Identify which cell holds the provided text, then report its (x, y) central coordinate. 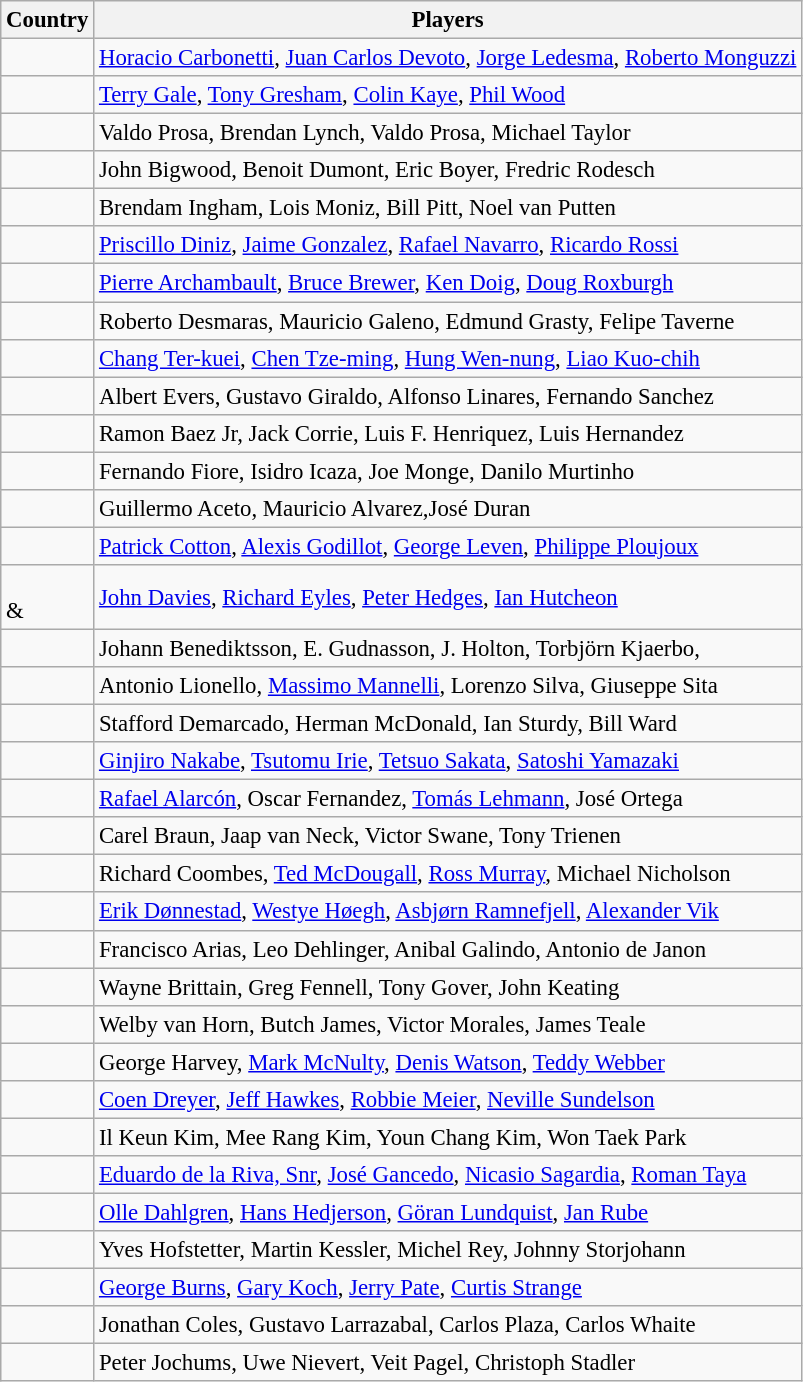
Albert Evers, Gustavo Giraldo, Alfonso Linares, Fernando Sanchez (448, 396)
Ramon Baez Jr, Jack Corrie, Luis F. Henriquez, Luis Hernandez (448, 433)
Rafael Alarcón, Oscar Fernandez, Tomás Lehmann, José Ortega (448, 799)
John Bigwood, Benoit Dumont, Eric Boyer, Fredric Rodesch (448, 170)
Erik Dønnestad, Westye Høegh, Asbjørn Ramnefjell, Alexander Vik (448, 912)
Horacio Carbonetti, Juan Carlos Devoto, Jorge Ledesma, Roberto Monguzzi (448, 58)
Richard Coombes, Ted McDougall, Ross Murray, Michael Nicholson (448, 874)
George Harvey, Mark McNulty, Denis Watson, Teddy Webber (448, 1062)
Olle Dahlgren, Hans Hedjerson, Göran Lundquist, Jan Rube (448, 1212)
Brendam Ingham, Lois Moniz, Bill Pitt, Noel van Putten (448, 208)
Roberto Desmaras, Mauricio Galeno, Edmund Grasty, Felipe Taverne (448, 321)
Stafford Demarcado, Herman McDonald, Ian Sturdy, Bill Ward (448, 724)
Il Keun Kim, Mee Rang Kim, Youn Chang Kim, Won Taek Park (448, 1137)
Patrick Cotton, Alexis Godillot, George Leven, Philippe Ploujoux (448, 546)
Guillermo Aceto, Mauricio Alvarez,José Duran (448, 509)
Antonio Lionello, Massimo Mannelli, Lorenzo Silva, Giuseppe Sita (448, 686)
Carel Braun, Jaap van Neck, Victor Swane, Tony Trienen (448, 836)
Coen Dreyer, Jeff Hawkes, Robbie Meier, Neville Sundelson (448, 1100)
Ginjiro Nakabe, Tsutomu Irie, Tetsuo Sakata, Satoshi Yamazaki (448, 761)
Peter Jochums, Uwe Nievert, Veit Pagel, Christoph Stadler (448, 1363)
Valdo Prosa, Brendan Lynch, Valdo Prosa, Michael Taylor (448, 133)
Welby van Horn, Butch James, Victor Morales, James Teale (448, 1024)
Pierre Archambault, Bruce Brewer, Ken Doig, Doug Roxburgh (448, 283)
Jonathan Coles, Gustavo Larrazabal, Carlos Plaza, Carlos Whaite (448, 1325)
& (48, 598)
Priscillo Diniz, Jaime Gonzalez, Rafael Navarro, Ricardo Rossi (448, 245)
Terry Gale, Tony Gresham, Colin Kaye, Phil Wood (448, 95)
Players (448, 20)
Country (48, 20)
Francisco Arias, Leo Dehlinger, Anibal Galindo, Antonio de Janon (448, 949)
Chang Ter-kuei, Chen Tze-ming, Hung Wen-nung, Liao Kuo-chih (448, 358)
George Burns, Gary Koch, Jerry Pate, Curtis Strange (448, 1288)
Fernando Fiore, Isidro Icaza, Joe Monge, Danilo Murtinho (448, 471)
John Davies, Richard Eyles, Peter Hedges, Ian Hutcheon (448, 598)
Wayne Brittain, Greg Fennell, Tony Gover, John Keating (448, 987)
Yves Hofstetter, Martin Kessler, Michel Rey, Johnny Storjohann (448, 1250)
Johann Benediktsson, E. Gudnasson, J. Holton, Torbjörn Kjaerbo, (448, 648)
Eduardo de la Riva, Snr, José Gancedo, Nicasio Sagardia, Roman Taya (448, 1175)
